Capture the cell that displays the provided text and extract its [x, y] central coordinate. 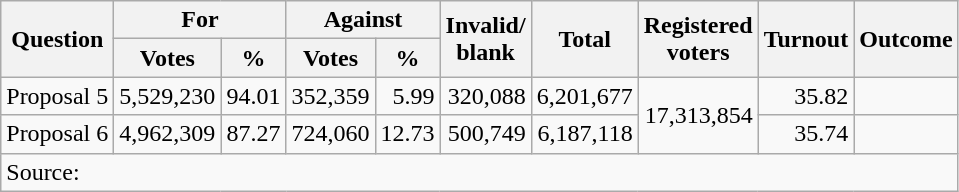
17,313,854 [698, 115]
Proposal 5 [58, 96]
35.74 [806, 134]
500,749 [486, 134]
724,060 [330, 134]
12.73 [408, 134]
6,187,118 [584, 134]
94.01 [254, 96]
87.27 [254, 134]
Against [363, 20]
6,201,677 [584, 96]
Question [58, 39]
5,529,230 [168, 96]
352,359 [330, 96]
35.82 [806, 96]
Source: [480, 172]
For [200, 20]
Outcome [906, 39]
Registeredvoters [698, 39]
4,962,309 [168, 134]
Invalid/blank [486, 39]
320,088 [486, 96]
Proposal 6 [58, 134]
5.99 [408, 96]
Total [584, 39]
Turnout [806, 39]
